Determine the [X, Y] coordinate at the center of the cell enclosing the given text.  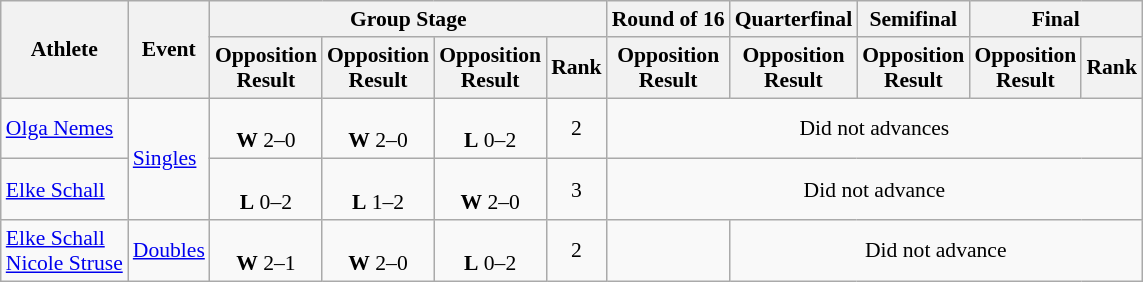
Quarterfinal [794, 19]
Event [169, 50]
Athlete [64, 50]
Doubles [169, 250]
W 2–1 [266, 250]
Did not advances [874, 128]
Singles [169, 159]
3 [576, 190]
Semifinal [913, 19]
Elke SchallNicole Struse [64, 250]
Final [1056, 19]
Group Stage [408, 19]
Elke Schall [64, 190]
Olga Nemes [64, 128]
L 1–2 [378, 190]
Round of 16 [668, 19]
